Determine the [X, Y] coordinate at the center of the cell enclosing the given text.  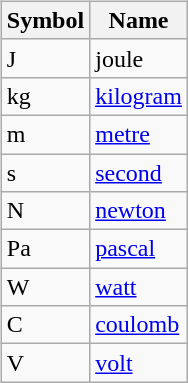
kg [45, 96]
Name [139, 20]
second [139, 173]
Pa [45, 249]
Symbol [45, 20]
watt [139, 287]
volt [139, 363]
newton [139, 211]
C [45, 325]
pascal [139, 249]
s [45, 173]
coulomb [139, 325]
m [45, 134]
N [45, 211]
V [45, 363]
W [45, 287]
joule [139, 58]
kilogram [139, 96]
J [45, 58]
metre [139, 134]
